Return the [x, y] coordinate for the center point of the cell that contains the specified text.  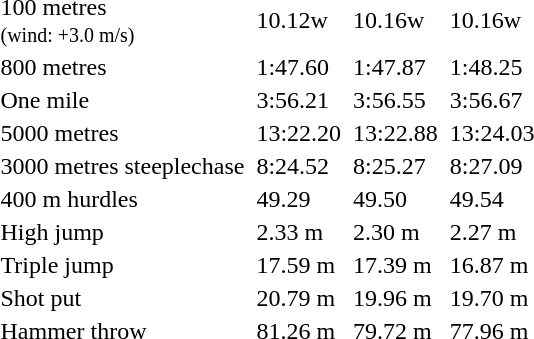
1:47.87 [396, 67]
49.50 [396, 199]
17.39 m [396, 265]
49.29 [299, 199]
13:22.20 [299, 133]
2.30 m [396, 232]
19.96 m [396, 298]
1:47.60 [299, 67]
17.59 m [299, 265]
3:56.55 [396, 100]
13:22.88 [396, 133]
3:56.21 [299, 100]
20.79 m [299, 298]
2.33 m [299, 232]
8:24.52 [299, 166]
8:25.27 [396, 166]
